Provide the [x, y] coordinate of the cell's center where the given text is located.  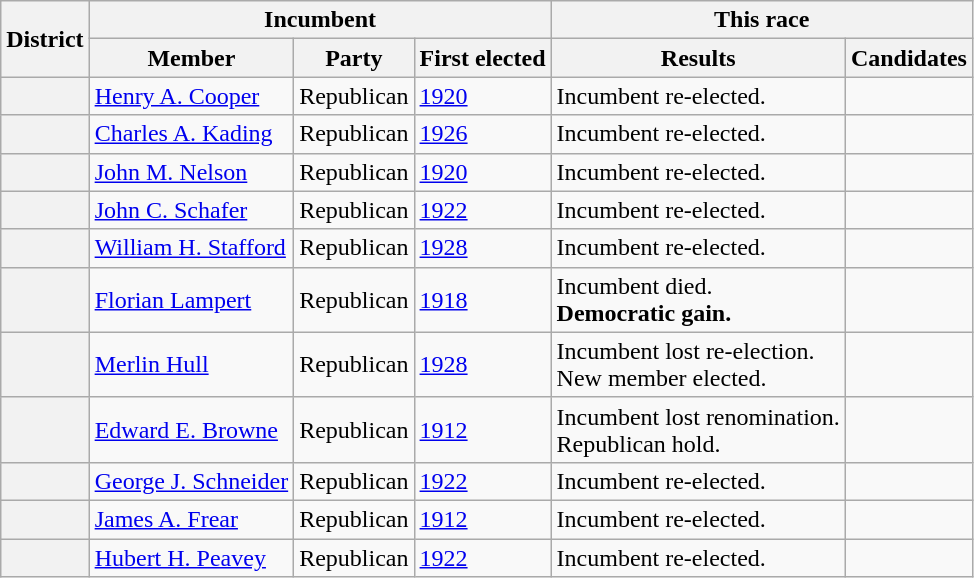
Incumbent died.Democratic gain. [698, 300]
Hubert H. Peavey [192, 557]
Florian Lampert [192, 300]
Candidates [908, 58]
Incumbent [320, 20]
Edward E. Browne [192, 430]
John M. Nelson [192, 172]
1918 [482, 300]
Party [354, 58]
1926 [482, 134]
Member [192, 58]
James A. Frear [192, 519]
John C. Schafer [192, 210]
District [45, 39]
First elected [482, 58]
Merlin Hull [192, 364]
Results [698, 58]
Henry A. Cooper [192, 96]
Incumbent lost renomination.Republican hold. [698, 430]
This race [762, 20]
George J. Schneider [192, 481]
Charles A. Kading [192, 134]
Incumbent lost re-election.New member elected. [698, 364]
William H. Stafford [192, 248]
